From the cell containing the given text, extract its center point as [X, Y] coordinate. 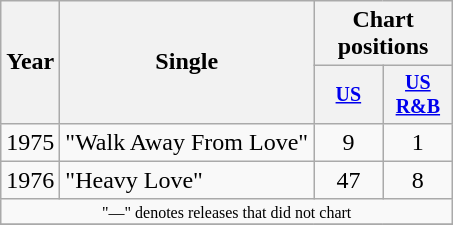
"Heavy Love" [187, 180]
Chart positions [384, 34]
Year [30, 62]
1975 [30, 142]
8 [418, 180]
"Walk Away From Love" [187, 142]
9 [348, 142]
1976 [30, 180]
47 [348, 180]
Single [187, 62]
USR&B [418, 94]
US [348, 94]
1 [418, 142]
"—" denotes releases that did not chart [227, 211]
